Locate the cell with the specified text and output its (x, y) center coordinate. 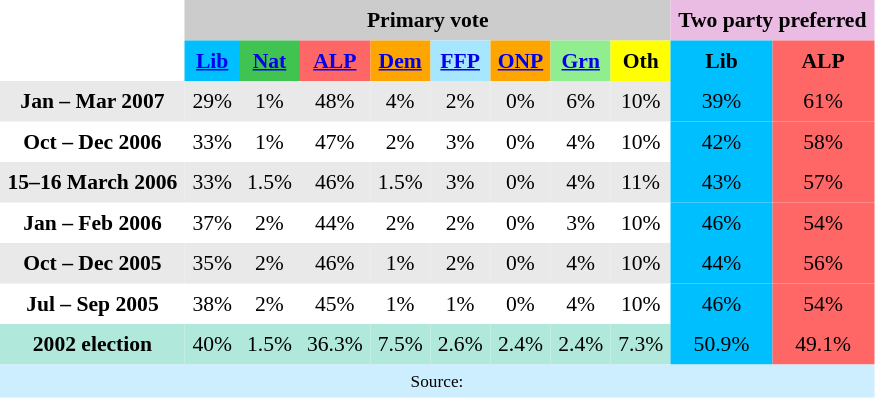
6% (581, 101)
Oct – Dec 2006 (92, 141)
7.5% (400, 344)
61% (823, 101)
40% (212, 344)
38% (212, 303)
ONP (520, 60)
47% (334, 141)
35% (212, 263)
Jan – Mar 2007 (92, 101)
Source: (437, 380)
2002 election (92, 344)
37% (212, 222)
15–16 March 2006 (92, 182)
FFP (460, 60)
36.3% (334, 344)
Dem (400, 60)
49.1% (823, 344)
2.6% (460, 344)
11% (641, 182)
Jul – Sep 2005 (92, 303)
50.9% (722, 344)
56% (823, 263)
43% (722, 182)
7.3% (641, 344)
Nat (269, 60)
39% (722, 101)
Primary vote (428, 20)
29% (212, 101)
48% (334, 101)
Jan – Feb 2006 (92, 222)
42% (722, 141)
57% (823, 182)
45% (334, 303)
Two party preferred (772, 20)
Oct – Dec 2005 (92, 263)
58% (823, 141)
Oth (641, 60)
Grn (581, 60)
